Find where the given text appears and provide that cell's center as (x, y) coordinate. 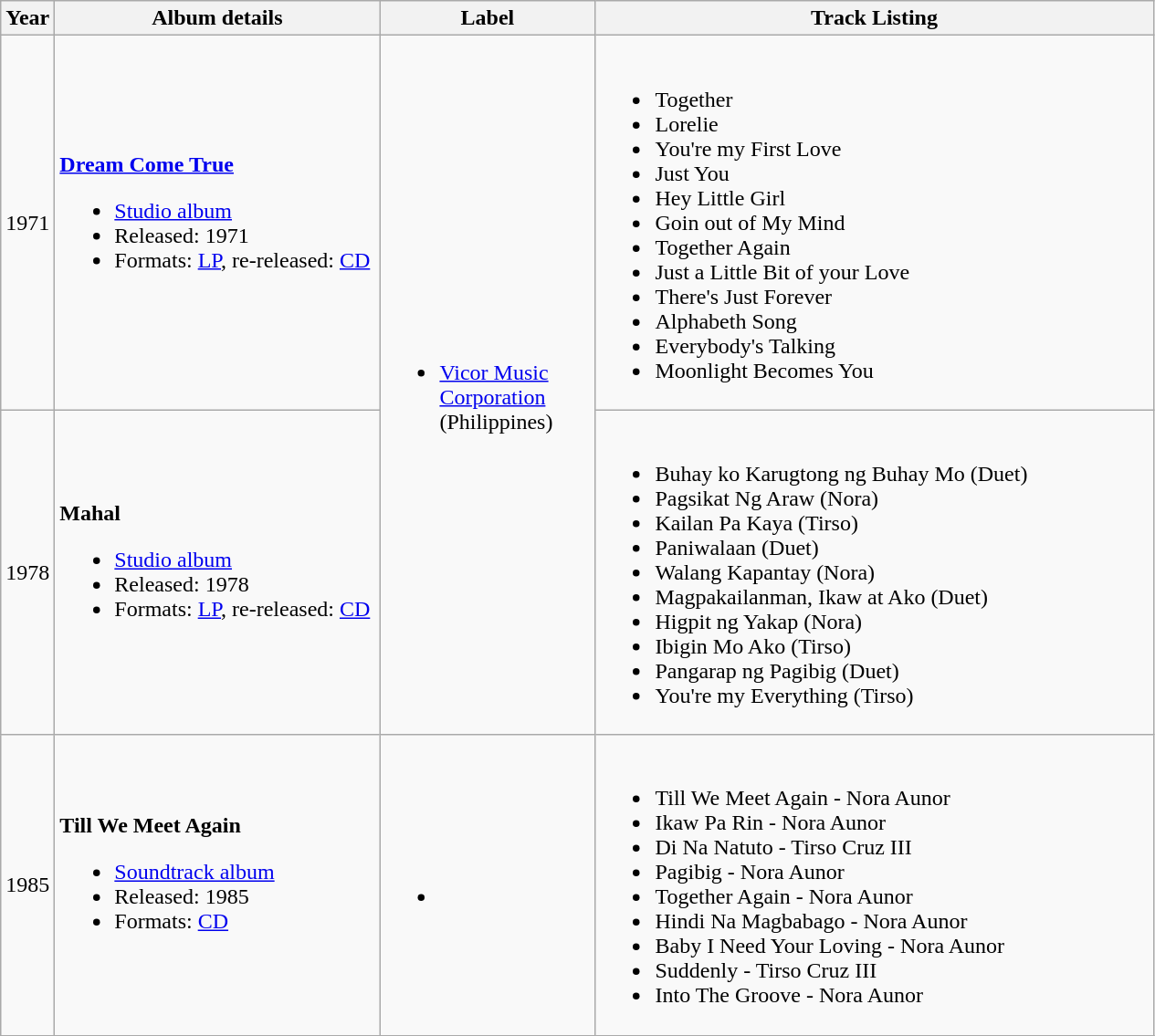
1985 (27, 885)
Dream Come TrueStudio albumReleased: 1971Formats: LP, re-released: CD (217, 223)
Album details (217, 18)
Label (488, 18)
Vicor Music Corporation (Philippines) (488, 385)
1971 (27, 223)
MahalStudio albumReleased: 1978Formats: LP, re-released: CD (217, 572)
Year (27, 18)
1978 (27, 572)
Till We Meet AgainSoundtrack albumReleased: 1985Formats: CD (217, 885)
Track Listing (875, 18)
